Output the (X, Y) coordinate of the center of the cell containing the given text.  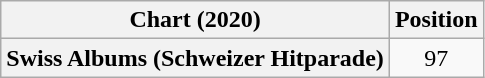
Position (436, 20)
97 (436, 58)
Chart (2020) (196, 20)
Swiss Albums (Schweizer Hitparade) (196, 58)
